Search for the cell housing the specified text and yield its (X, Y) center coordinate. 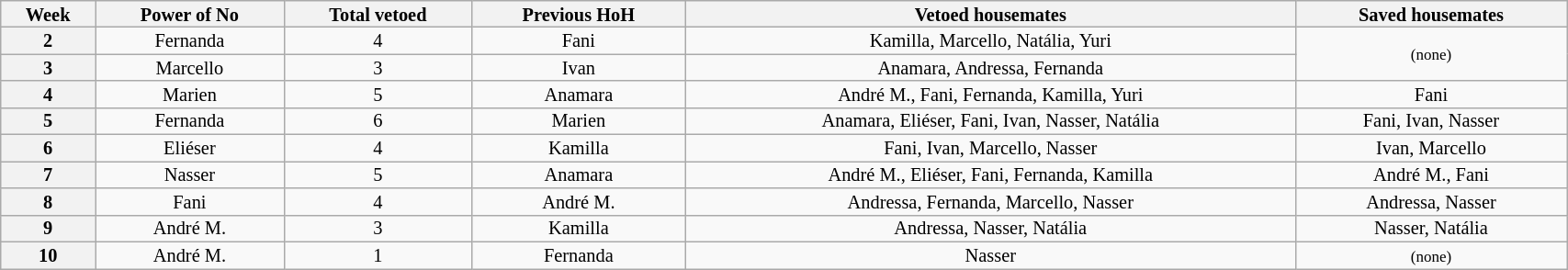
10 (48, 255)
Total vetoed (378, 13)
Saved housemates (1431, 13)
2 (48, 40)
9 (48, 228)
Andressa, Nasser (1431, 200)
Vetoed housemates (990, 13)
Nasser, Natália (1431, 228)
7 (48, 174)
Marcello (190, 68)
André M., Eliéser, Fani, Fernanda, Kamilla (990, 174)
Andressa, Nasser, Natália (990, 228)
André M., Fani, Fernanda, Kamilla, Yuri (990, 94)
1 (378, 255)
Week (48, 13)
Fani, Ivan, Marcello, Nasser (990, 147)
André M., Fani (1431, 174)
Fani, Ivan, Nasser (1431, 121)
8 (48, 200)
Power of No (190, 13)
Kamilla, Marcello, Natália, Yuri (990, 40)
Ivan, Marcello (1431, 147)
Previous HoH (579, 13)
Ivan (579, 68)
Anamara, Eliéser, Fani, Ivan, Nasser, Natália (990, 121)
Anamara, Andressa, Fernanda (990, 68)
Eliéser (190, 147)
Andressa, Fernanda, Marcello, Nasser (990, 200)
